Provide the [x, y] coordinate of the cell's center where the given text is located.  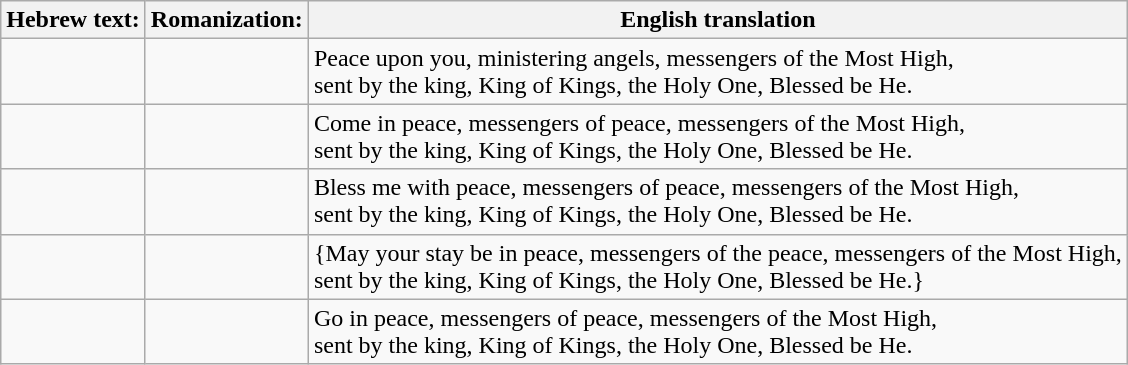
Hebrew text: [74, 20]
Peace upon you, ministering angels, messengers of the Most High,sent by the king, King of Kings, the Holy One, Blessed be He. [718, 72]
Romanization: [226, 20]
English translation [718, 20]
Come in peace, messengers of peace, messengers of the Most High,sent by the king, King of Kings, the Holy One, Blessed be He. [718, 136]
Bless me with peace, messengers of peace, messengers of the Most High,sent by the king, King of Kings, the Holy One, Blessed be He. [718, 202]
{May your stay be in peace, messengers of the peace, messengers of the Most High,sent by the king, King of Kings, the Holy One, Blessed be He.} [718, 266]
Go in peace, messengers of peace, messengers of the Most High,sent by the king, King of Kings, the Holy One, Blessed be He. [718, 332]
